Scan for the cell matching the given text and deliver its (x, y) coordinate at center. 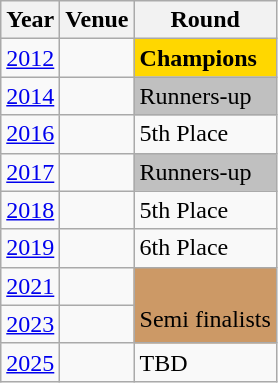
2025 (30, 362)
2016 (30, 134)
2018 (30, 210)
2014 (30, 96)
TBD (205, 362)
2012 (30, 58)
Venue (97, 20)
2023 (30, 324)
Champions (205, 58)
Year (30, 20)
2017 (30, 172)
6th Place (205, 248)
Round (205, 20)
Semi finalists (205, 305)
2021 (30, 286)
2019 (30, 248)
